From the cell containing the given text, extract its center point as (x, y) coordinate. 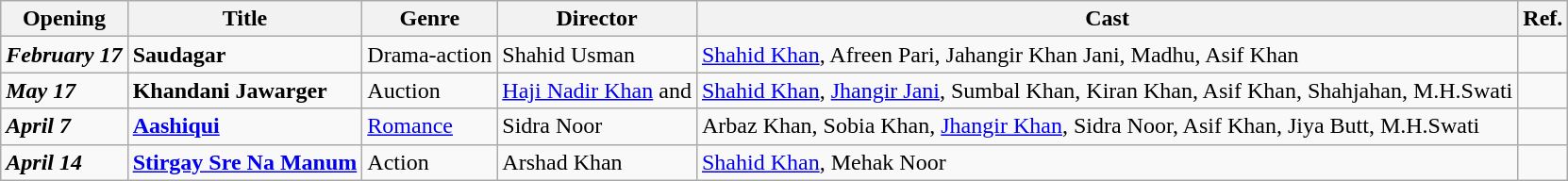
Ref. (1543, 19)
Shahid Khan, Mehak Noor (1107, 162)
Aashiqui (245, 126)
Genre (430, 19)
May 17 (64, 90)
Khandani Jawarger (245, 90)
February 17 (64, 55)
April 7 (64, 126)
Drama-action (430, 55)
Arbaz Khan, Sobia Khan, Jhangir Khan, Sidra Noor, Asif Khan, Jiya Butt, M.H.Swati (1107, 126)
Haji Nadir Khan and (597, 90)
Romance (430, 126)
Action (430, 162)
Shahid Khan, Afreen Pari, Jahangir Khan Jani, Madhu, Asif Khan (1107, 55)
Director (597, 19)
Shahid Khan, Jhangir Jani, Sumbal Khan, Kiran Khan, Asif Khan, Shahjahan, M.H.Swati (1107, 90)
Saudagar (245, 55)
April 14 (64, 162)
Stirgay Sre Na Manum (245, 162)
Title (245, 19)
Opening (64, 19)
Arshad Khan (597, 162)
Cast (1107, 19)
Auction (430, 90)
Sidra Noor (597, 126)
Shahid Usman (597, 55)
